Pinpoint the cell where the given text exists, returning its [X, Y] midpoint coordinate. 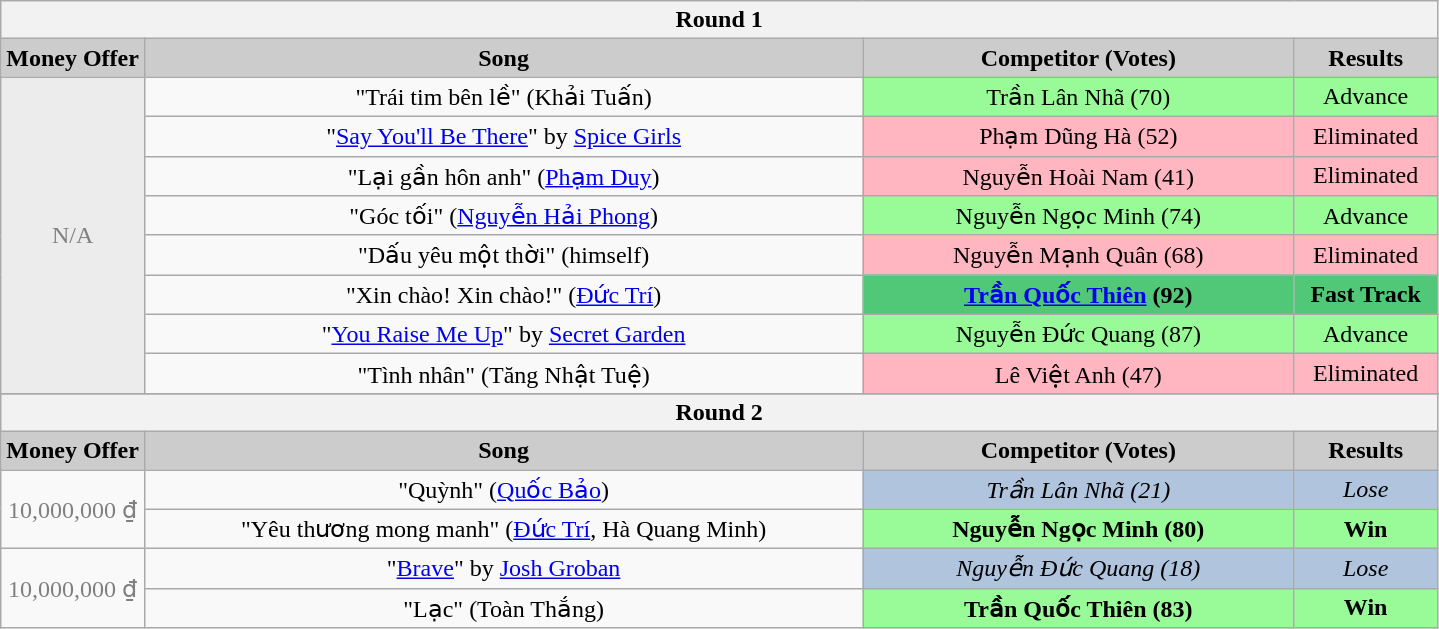
Nguyễn Ngọc Minh (80) [1078, 529]
Round 2 [720, 412]
Round 1 [720, 20]
"Lại gần hôn anh" (Phạm Duy) [503, 176]
Nguyễn Đức Quang (18) [1078, 569]
Trần Lân Nhã (21) [1078, 490]
Lê Việt Anh (47) [1078, 374]
Nguyễn Mạnh Quân (68) [1078, 255]
Nguyễn Ngọc Minh (74) [1078, 216]
"Yêu thương mong manh" (Đức Trí, Hà Quang Minh) [503, 529]
"Dấu yêu một thời" (himself) [503, 255]
"Trái tim bên lề" (Khải Tuấn) [503, 97]
N/A [73, 235]
Trần Quốc Thiên (92) [1078, 295]
"Say You'll Be There" by Spice Girls [503, 136]
Nguyễn Đức Quang (87) [1078, 334]
"Quỳnh" (Quốc Bảo) [503, 490]
Nguyễn Hoài Nam (41) [1078, 176]
"Lạc" (Toàn Thắng) [503, 608]
Trần Lân Nhã (70) [1078, 97]
Fast Track [1366, 295]
"Góc tối" (Nguyễn Hải Phong) [503, 216]
"Brave" by Josh Groban [503, 569]
Phạm Dũng Hà (52) [1078, 136]
"You Raise Me Up" by Secret Garden [503, 334]
"Xin chào! Xin chào!" (Đức Trí) [503, 295]
Trần Quốc Thiên (83) [1078, 608]
"Tình nhân" (Tăng Nhật Tuệ) [503, 374]
